For the text-containing cell, return its midpoint in [x, y] coordinate format. 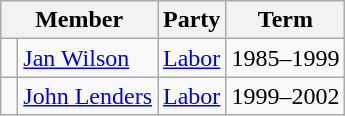
Jan Wilson [88, 58]
Party [192, 20]
Member [80, 20]
1999–2002 [286, 96]
John Lenders [88, 96]
1985–1999 [286, 58]
Term [286, 20]
